Return the [X, Y] coordinate for the center point of the cell that contains the specified text.  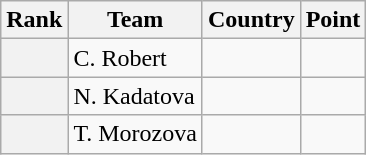
N. Kadatova [136, 96]
Country [251, 20]
Team [136, 20]
T. Morozova [136, 134]
C. Robert [136, 58]
Point [333, 20]
Rank [34, 20]
